From the cell containing the given text, extract its center point as (X, Y) coordinate. 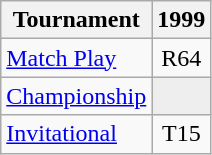
T15 (182, 134)
Championship (76, 96)
R64 (182, 58)
1999 (182, 20)
Match Play (76, 58)
Invitational (76, 134)
Tournament (76, 20)
